Search for the cell housing the specified text and yield its (x, y) center coordinate. 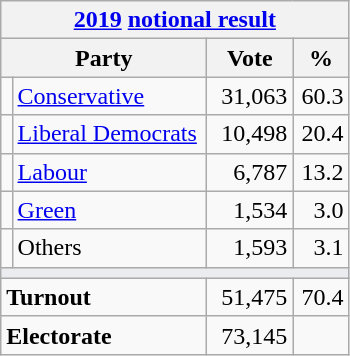
2019 notional result (175, 20)
Turnout (104, 297)
31,063 (250, 96)
1,534 (250, 210)
Others (110, 248)
Conservative (110, 96)
Vote (250, 58)
Green (110, 210)
Liberal Democrats (110, 134)
51,475 (250, 297)
1,593 (250, 248)
Labour (110, 172)
6,787 (250, 172)
Party (104, 58)
20.4 (321, 134)
10,498 (250, 134)
% (321, 58)
13.2 (321, 172)
3.0 (321, 210)
Electorate (104, 335)
70.4 (321, 297)
60.3 (321, 96)
3.1 (321, 248)
73,145 (250, 335)
